Return the (x, y) coordinate for the center point of the cell that contains the specified text.  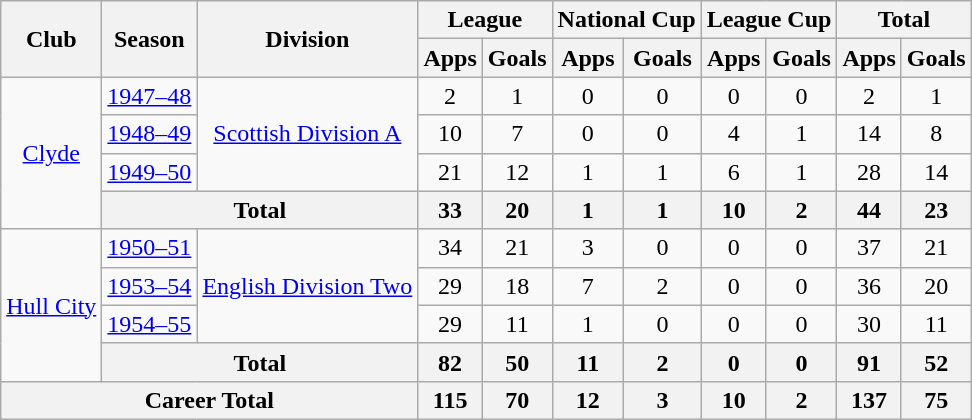
1948–49 (150, 134)
115 (450, 400)
37 (869, 248)
70 (517, 400)
League (485, 20)
1954–55 (150, 324)
Division (308, 39)
Scottish Division A (308, 134)
4 (734, 134)
National Cup (626, 20)
Season (150, 39)
6 (734, 172)
52 (936, 362)
44 (869, 210)
Club (52, 39)
18 (517, 286)
Career Total (210, 400)
1950–51 (150, 248)
33 (450, 210)
28 (869, 172)
1953–54 (150, 286)
English Division Two (308, 286)
75 (936, 400)
Hull City (52, 305)
League Cup (769, 20)
91 (869, 362)
Clyde (52, 153)
30 (869, 324)
137 (869, 400)
1949–50 (150, 172)
23 (936, 210)
36 (869, 286)
82 (450, 362)
50 (517, 362)
34 (450, 248)
8 (936, 134)
1947–48 (150, 96)
